Locate the cell with the specified text and output its [X, Y] center coordinate. 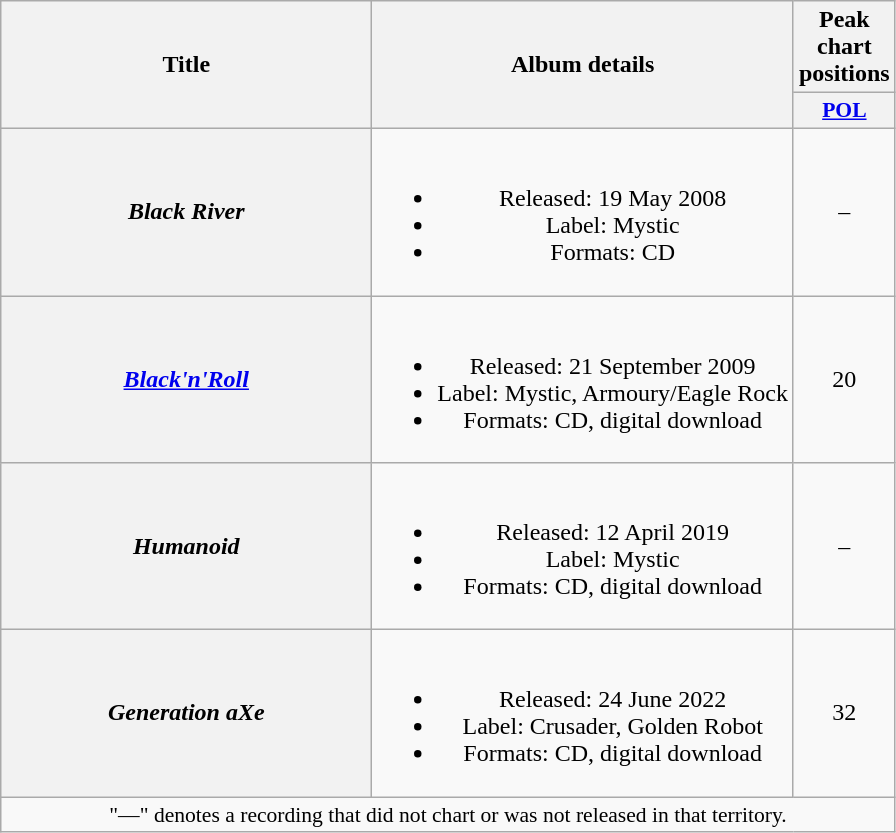
Black River [186, 212]
"—" denotes a recording that did not chart or was not released in that territory. [448, 815]
POL [844, 111]
Peak chart positions [844, 47]
Released: 12 April 2019Label: MysticFormats: CD, digital download [583, 546]
Generation aXe [186, 714]
Released: 19 May 2008Label: MysticFormats: CD [583, 212]
32 [844, 714]
20 [844, 380]
Humanoid [186, 546]
Black'n'Roll [186, 380]
Title [186, 65]
Album details [583, 65]
Released: 24 June 2022Label: Crusader, Golden RobotFormats: CD, digital download [583, 714]
Released: 21 September 2009Label: Mystic, Armoury/Eagle RockFormats: CD, digital download [583, 380]
